Extract the [X, Y] coordinate from the center of the cell holding the provided text.  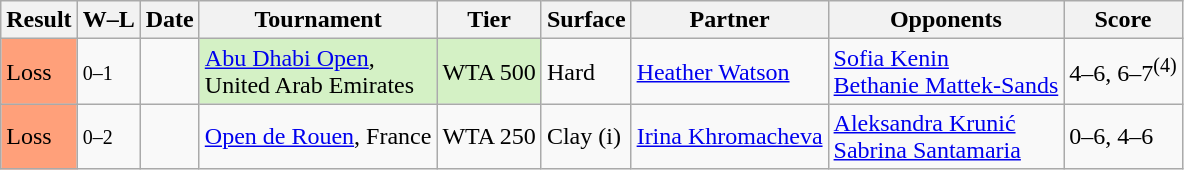
Heather Watson [730, 72]
Clay (i) [586, 136]
Abu Dhabi Open, United Arab Emirates [318, 72]
Open de Rouen, France [318, 136]
Result [39, 20]
Aleksandra Krunić Sabrina Santamaria [946, 136]
Score [1123, 20]
Partner [730, 20]
Hard [586, 72]
WTA 500 [489, 72]
Sofia Kenin Bethanie Mattek-Sands [946, 72]
Tier [489, 20]
0–6, 4–6 [1123, 136]
Irina Khromacheva [730, 136]
4–6, 6–7(4) [1123, 72]
WTA 250 [489, 136]
Date [170, 20]
Tournament [318, 20]
W–L [108, 20]
Opponents [946, 20]
Surface [586, 20]
0–1 [108, 72]
0–2 [108, 136]
